Return the [x, y] coordinate for the center point of the cell that contains the specified text.  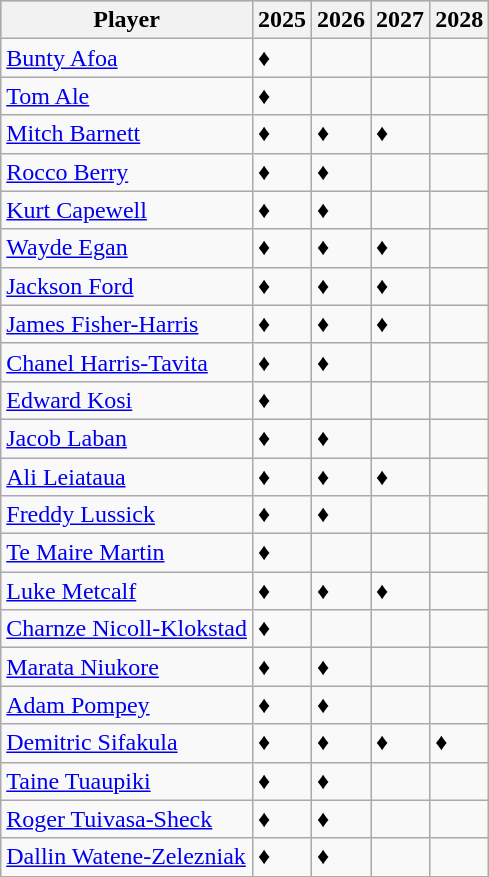
Jacob Laban [127, 438]
Taine Tuaupiki [127, 781]
Kurt Capewell [127, 210]
Player [127, 20]
2027 [400, 20]
2025 [282, 20]
Te Maire Martin [127, 553]
James Fisher-Harris [127, 324]
Rocco Berry [127, 172]
Wayde Egan [127, 248]
Roger Tuivasa-Sheck [127, 819]
Freddy Lussick [127, 515]
Dallin Watene-Zelezniak [127, 857]
Demitric Sifakula [127, 743]
Adam Pompey [127, 705]
Tom Ale [127, 96]
Chanel Harris-Tavita [127, 362]
Mitch Barnett [127, 134]
Charnze Nicoll-Klokstad [127, 629]
2028 [460, 20]
Edward Kosi [127, 400]
2026 [340, 20]
Luke Metcalf [127, 591]
Ali Leiataua [127, 477]
Jackson Ford [127, 286]
Bunty Afoa [127, 58]
Marata Niukore [127, 667]
